Output the (x, y) coordinate of the center of the cell containing the given text.  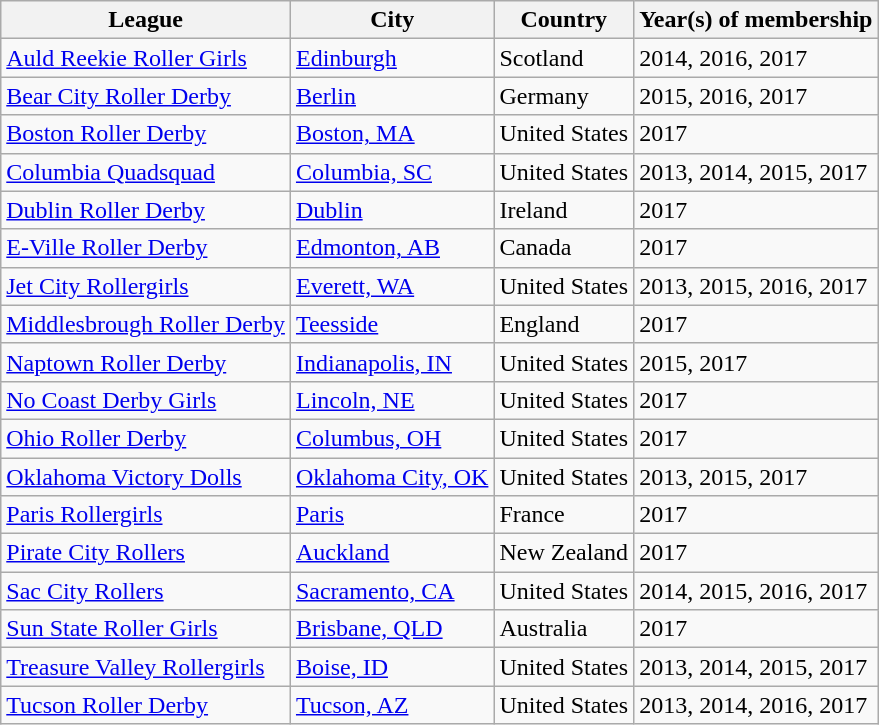
Oklahoma Victory Dolls (146, 477)
Lincoln, NE (392, 400)
Dublin (392, 210)
2013, 2015, 2017 (756, 477)
Pirate City Rollers (146, 553)
Country (564, 20)
Sacramento, CA (392, 591)
Paris (392, 515)
Germany (564, 96)
Auld Reekie Roller Girls (146, 58)
Scotland (564, 58)
2013, 2014, 2016, 2017 (756, 705)
Ohio Roller Derby (146, 438)
Teesside (392, 324)
Ireland (564, 210)
Columbia, SC (392, 172)
Australia (564, 629)
Year(s) of membership (756, 20)
Jet City Rollergirls (146, 286)
Treasure Valley Rollergirls (146, 667)
Edinburgh (392, 58)
Boston, MA (392, 134)
No Coast Derby Girls (146, 400)
Dublin Roller Derby (146, 210)
Canada (564, 248)
Everett, WA (392, 286)
England (564, 324)
2014, 2016, 2017 (756, 58)
2015, 2017 (756, 362)
Indianapolis, IN (392, 362)
Edmonton, AB (392, 248)
Tucson, AZ (392, 705)
Boise, ID (392, 667)
Columbus, OH (392, 438)
Berlin (392, 96)
Bear City Roller Derby (146, 96)
Sac City Rollers (146, 591)
France (564, 515)
Naptown Roller Derby (146, 362)
Boston Roller Derby (146, 134)
Brisbane, QLD (392, 629)
Paris Rollergirls (146, 515)
Tucson Roller Derby (146, 705)
City (392, 20)
New Zealand (564, 553)
Columbia Quadsquad (146, 172)
2013, 2015, 2016, 2017 (756, 286)
E-Ville Roller Derby (146, 248)
2015, 2016, 2017 (756, 96)
Auckland (392, 553)
Middlesbrough Roller Derby (146, 324)
Oklahoma City, OK (392, 477)
2014, 2015, 2016, 2017 (756, 591)
League (146, 20)
Sun State Roller Girls (146, 629)
